Identify which cell holds the provided text, then report its (x, y) central coordinate. 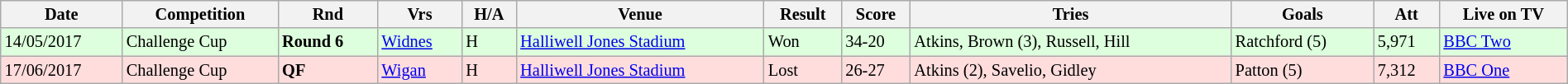
BBC One (1503, 70)
5,971 (1407, 42)
Atkins, Brown (3), Russell, Hill (1071, 42)
Rnd (327, 14)
Vrs (419, 14)
H/A (489, 14)
Patton (5) (1303, 70)
QF (327, 70)
Result (802, 14)
Atkins (2), Savelio, Gidley (1071, 70)
Won (802, 42)
Venue (640, 14)
Score (875, 14)
BBC Two (1503, 42)
7,312 (1407, 70)
34-20 (875, 42)
Lost (802, 70)
Live on TV (1503, 14)
Att (1407, 14)
Widnes (419, 42)
26-27 (875, 70)
Date (61, 14)
Round 6 (327, 42)
Competition (200, 14)
Tries (1071, 14)
17/06/2017 (61, 70)
14/05/2017 (61, 42)
Goals (1303, 14)
Ratchford (5) (1303, 42)
Wigan (419, 70)
